Capture the cell that displays the provided text and extract its [x, y] central coordinate. 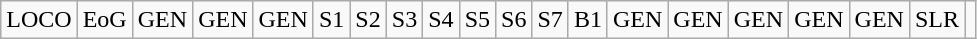
SLR [936, 20]
B1 [588, 20]
S6 [514, 20]
S4 [441, 20]
LOCO [39, 20]
S1 [331, 20]
S7 [550, 20]
EoG [104, 20]
S5 [477, 20]
S3 [404, 20]
S2 [368, 20]
